Provide the [x, y] coordinate of the cell's center where the given text is located.  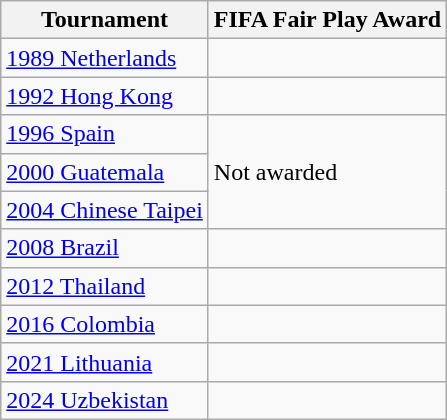
2008 Brazil [105, 248]
2024 Uzbekistan [105, 400]
2016 Colombia [105, 324]
Not awarded [327, 172]
Tournament [105, 20]
1992 Hong Kong [105, 96]
1989 Netherlands [105, 58]
FIFA Fair Play Award [327, 20]
2004 Chinese Taipei [105, 210]
1996 Spain [105, 134]
2000 Guatemala [105, 172]
2012 Thailand [105, 286]
2021 Lithuania [105, 362]
